Determine the (x, y) coordinate at the center of the cell enclosing the given text.  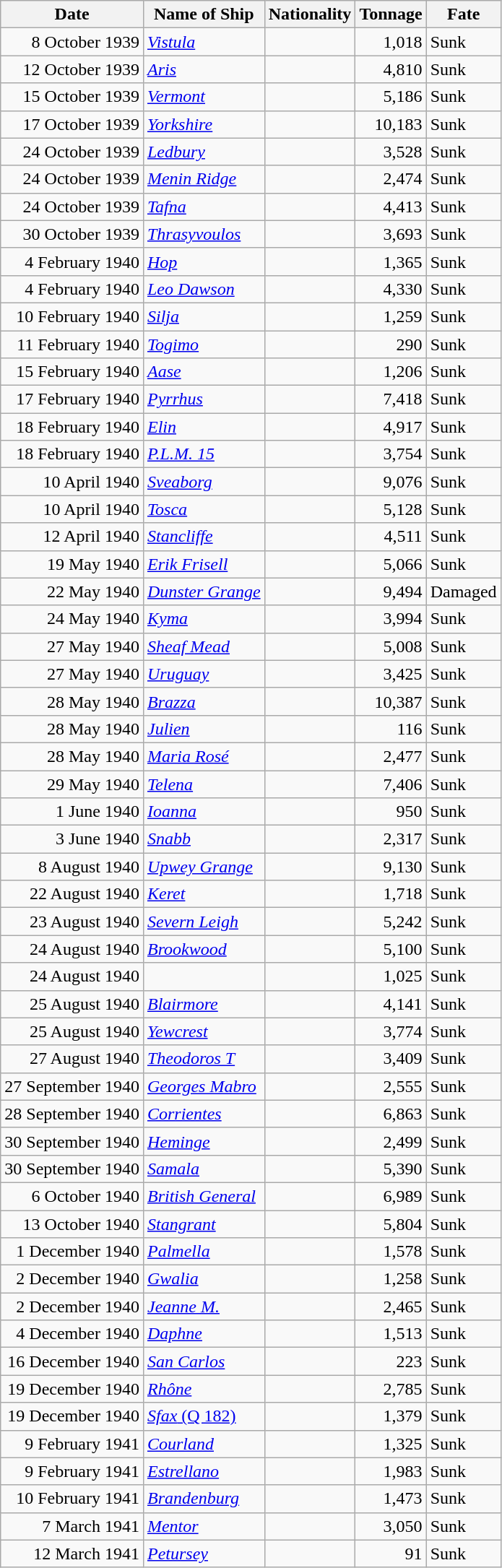
Erik Frisell (204, 564)
2,477 (391, 756)
1,473 (391, 1499)
Sveaborg (204, 482)
Aase (204, 372)
1,258 (391, 1279)
19 May 1940 (72, 564)
Tafna (204, 207)
Julien (204, 729)
8 August 1940 (72, 867)
1,206 (391, 372)
9,130 (391, 867)
Togimo (204, 345)
Gwalia (204, 1279)
7,418 (391, 399)
116 (391, 729)
Ledbury (204, 152)
2,499 (391, 1141)
Corrientes (204, 1114)
13 October 1940 (72, 1224)
2,555 (391, 1086)
San Carlos (204, 1361)
Mentor (204, 1526)
28 September 1940 (72, 1114)
1,983 (391, 1471)
Tonnage (391, 14)
950 (391, 812)
5,242 (391, 922)
3,994 (391, 619)
4 December 1940 (72, 1334)
1,513 (391, 1334)
15 February 1940 (72, 372)
12 October 1939 (72, 69)
5,390 (391, 1169)
27 September 1940 (72, 1086)
Theodoros T (204, 1059)
Brandenburg (204, 1499)
Severn Leigh (204, 922)
223 (391, 1361)
Brookwood (204, 949)
6 October 1940 (72, 1196)
15 October 1939 (72, 97)
Samala (204, 1169)
3,774 (391, 1031)
5,008 (391, 646)
4,511 (391, 537)
9,494 (391, 592)
Maria Rosé (204, 756)
Jeanne M. (204, 1307)
16 December 1940 (72, 1361)
Aris (204, 69)
Heminge (204, 1141)
Daphne (204, 1334)
5,186 (391, 97)
3 June 1940 (72, 839)
7 March 1941 (72, 1526)
4,917 (391, 427)
4,413 (391, 207)
1 June 1940 (72, 812)
1,018 (391, 42)
1,325 (391, 1444)
2,474 (391, 179)
3,050 (391, 1526)
290 (391, 345)
24 May 1940 (72, 619)
30 October 1939 (72, 234)
Name of Ship (204, 14)
6,863 (391, 1114)
Stancliffe (204, 537)
4,330 (391, 289)
Yewcrest (204, 1031)
1 December 1940 (72, 1252)
1,025 (391, 976)
Vistula (204, 42)
Ioanna (204, 812)
Elin (204, 427)
11 February 1940 (72, 345)
22 August 1940 (72, 894)
Dunster Grange (204, 592)
Leo Dawson (204, 289)
10,387 (391, 701)
Tosca (204, 509)
Damaged (464, 592)
6,989 (391, 1196)
Brazza (204, 701)
22 May 1940 (72, 592)
10 February 1941 (72, 1499)
Keret (204, 894)
Georges Mabro (204, 1086)
5,804 (391, 1224)
3,693 (391, 234)
Pyrrhus (204, 399)
3,409 (391, 1059)
Silja (204, 316)
Hop (204, 261)
1,718 (391, 894)
Kyma (204, 619)
10,183 (391, 124)
3,425 (391, 674)
2,317 (391, 839)
3,528 (391, 152)
Blairmore (204, 1004)
Petursey (204, 1554)
Estrellano (204, 1471)
Stangrant (204, 1224)
7,406 (391, 784)
23 August 1940 (72, 922)
Vermont (204, 97)
British General (204, 1196)
12 April 1940 (72, 537)
Uruguay (204, 674)
Menin Ridge (204, 179)
Thrasyvoulos (204, 234)
5,066 (391, 564)
Telena (204, 784)
Upwey Grange (204, 867)
12 March 1941 (72, 1554)
1,578 (391, 1252)
P.L.M. 15 (204, 454)
9,076 (391, 482)
Nationality (310, 14)
17 February 1940 (72, 399)
1,379 (391, 1416)
Snabb (204, 839)
Sfax (Q 182) (204, 1416)
Yorkshire (204, 124)
2,465 (391, 1307)
17 October 1939 (72, 124)
Sheaf Mead (204, 646)
Date (72, 14)
Fate (464, 14)
8 October 1939 (72, 42)
Rhône (204, 1389)
3,754 (391, 454)
5,128 (391, 509)
27 August 1940 (72, 1059)
5,100 (391, 949)
2,785 (391, 1389)
Palmella (204, 1252)
91 (391, 1554)
1,259 (391, 316)
Courland (204, 1444)
29 May 1940 (72, 784)
1,365 (391, 261)
4,810 (391, 69)
10 February 1940 (72, 316)
4,141 (391, 1004)
